Output the (X, Y) coordinate of the center of the cell containing the given text.  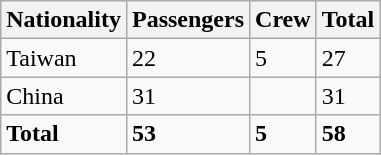
Passengers (188, 20)
53 (188, 134)
22 (188, 58)
58 (348, 134)
Taiwan (64, 58)
27 (348, 58)
Nationality (64, 20)
Crew (284, 20)
China (64, 96)
